Scan for the cell matching the given text and deliver its [x, y] coordinate at center. 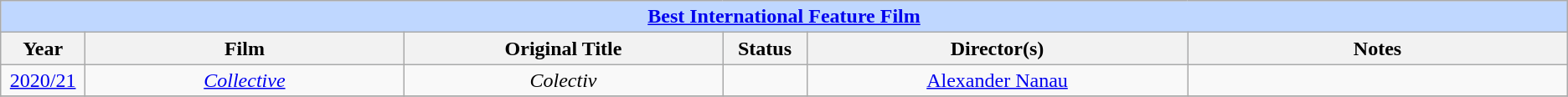
Original Title [563, 48]
Collective [245, 80]
2020/21 [44, 80]
Alexander Nanau [997, 80]
Director(s) [997, 48]
Colectiv [563, 80]
Film [245, 48]
Notes [1378, 48]
Best International Feature Film [784, 17]
Year [44, 48]
Status [766, 48]
